Determine the (x, y) coordinate at the center of the cell enclosing the given text.  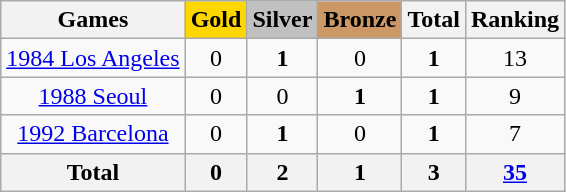
Gold (216, 20)
2 (282, 172)
Ranking (514, 20)
1984 Los Angeles (93, 58)
1992 Barcelona (93, 134)
13 (514, 58)
3 (434, 172)
Silver (282, 20)
1988 Seoul (93, 96)
Games (93, 20)
9 (514, 96)
35 (514, 172)
Bronze (360, 20)
7 (514, 134)
